Return [X, Y] of the center of cell containing provided text 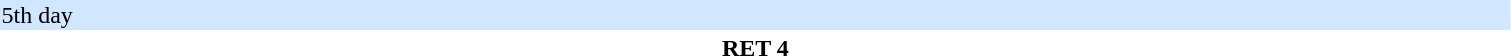
5th day [756, 15]
